Scan for the cell matching the given text and deliver its (x, y) coordinate at center. 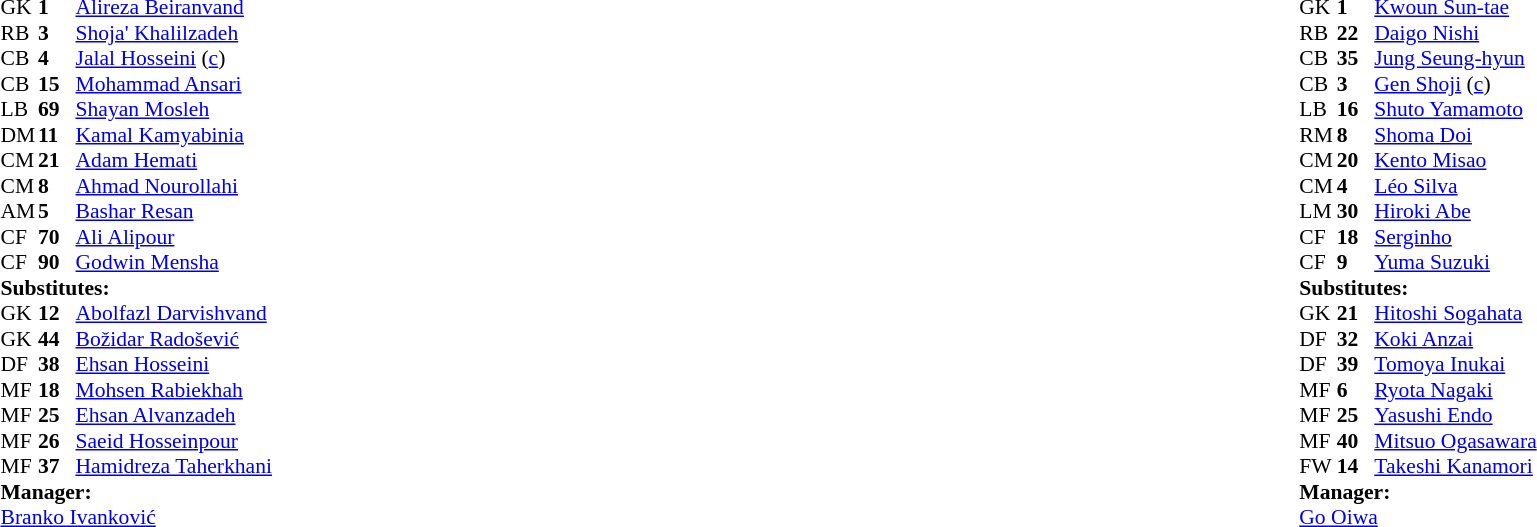
Shoja' Khalilzadeh (174, 33)
15 (57, 84)
40 (1356, 441)
Saeid Hosseinpour (174, 441)
Ryota Nagaki (1455, 390)
5 (57, 211)
Mohsen Rabiekhah (174, 390)
37 (57, 467)
Adam Hemati (174, 161)
Gen Shoji (c) (1455, 84)
70 (57, 237)
69 (57, 109)
44 (57, 339)
Yasushi Endo (1455, 415)
Ahmad Nourollahi (174, 186)
FW (1318, 467)
Hiroki Abe (1455, 211)
6 (1356, 390)
Serginho (1455, 237)
11 (57, 135)
Kamal Kamyabinia (174, 135)
Hitoshi Sogahata (1455, 313)
Takeshi Kanamori (1455, 467)
Božidar Radošević (174, 339)
22 (1356, 33)
Ehsan Alvanzadeh (174, 415)
Mitsuo Ogasawara (1455, 441)
Léo Silva (1455, 186)
DM (19, 135)
26 (57, 441)
39 (1356, 365)
90 (57, 263)
32 (1356, 339)
Mohammad Ansari (174, 84)
Koki Anzai (1455, 339)
LM (1318, 211)
Ali Alipour (174, 237)
Godwin Mensha (174, 263)
Kento Misao (1455, 161)
35 (1356, 59)
Shuto Yamamoto (1455, 109)
AM (19, 211)
Daigo Nishi (1455, 33)
14 (1356, 467)
Jung Seung-hyun (1455, 59)
12 (57, 313)
Bashar Resan (174, 211)
20 (1356, 161)
Ehsan Hosseini (174, 365)
30 (1356, 211)
Yuma Suzuki (1455, 263)
Shayan Mosleh (174, 109)
16 (1356, 109)
38 (57, 365)
Tomoya Inukai (1455, 365)
9 (1356, 263)
RM (1318, 135)
Abolfazl Darvishvand (174, 313)
Jalal Hosseini (c) (174, 59)
Hamidreza Taherkhani (174, 467)
Shoma Doi (1455, 135)
